Identify which cell holds the provided text, then report its [X, Y] central coordinate. 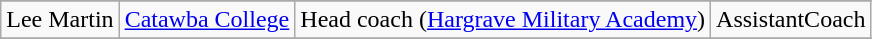
Catawba College [207, 20]
AssistantCoach [791, 20]
Head coach (Hargrave Military Academy) [503, 20]
Lee Martin [60, 20]
